Scan for the cell matching the given text and deliver its [X, Y] coordinate at center. 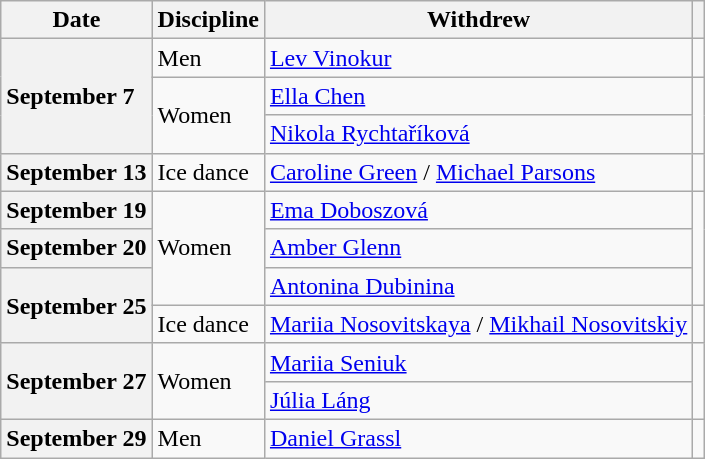
September 27 [76, 381]
Lev Vinokur [478, 58]
September 7 [76, 96]
Ella Chen [478, 96]
September 19 [76, 210]
Discipline [208, 20]
Amber Glenn [478, 248]
Daniel Grassl [478, 438]
Mariia Nosovitskaya / Mikhail Nosovitskiy [478, 324]
September 25 [76, 305]
September 20 [76, 248]
Nikola Rychtaříková [478, 134]
September 29 [76, 438]
September 13 [76, 172]
Withdrew [478, 20]
Mariia Seniuk [478, 362]
Date [76, 20]
Ema Doboszová [478, 210]
Júlia Láng [478, 400]
Antonina Dubinina [478, 286]
Caroline Green / Michael Parsons [478, 172]
